For the text-containing cell, return its midpoint in [x, y] coordinate format. 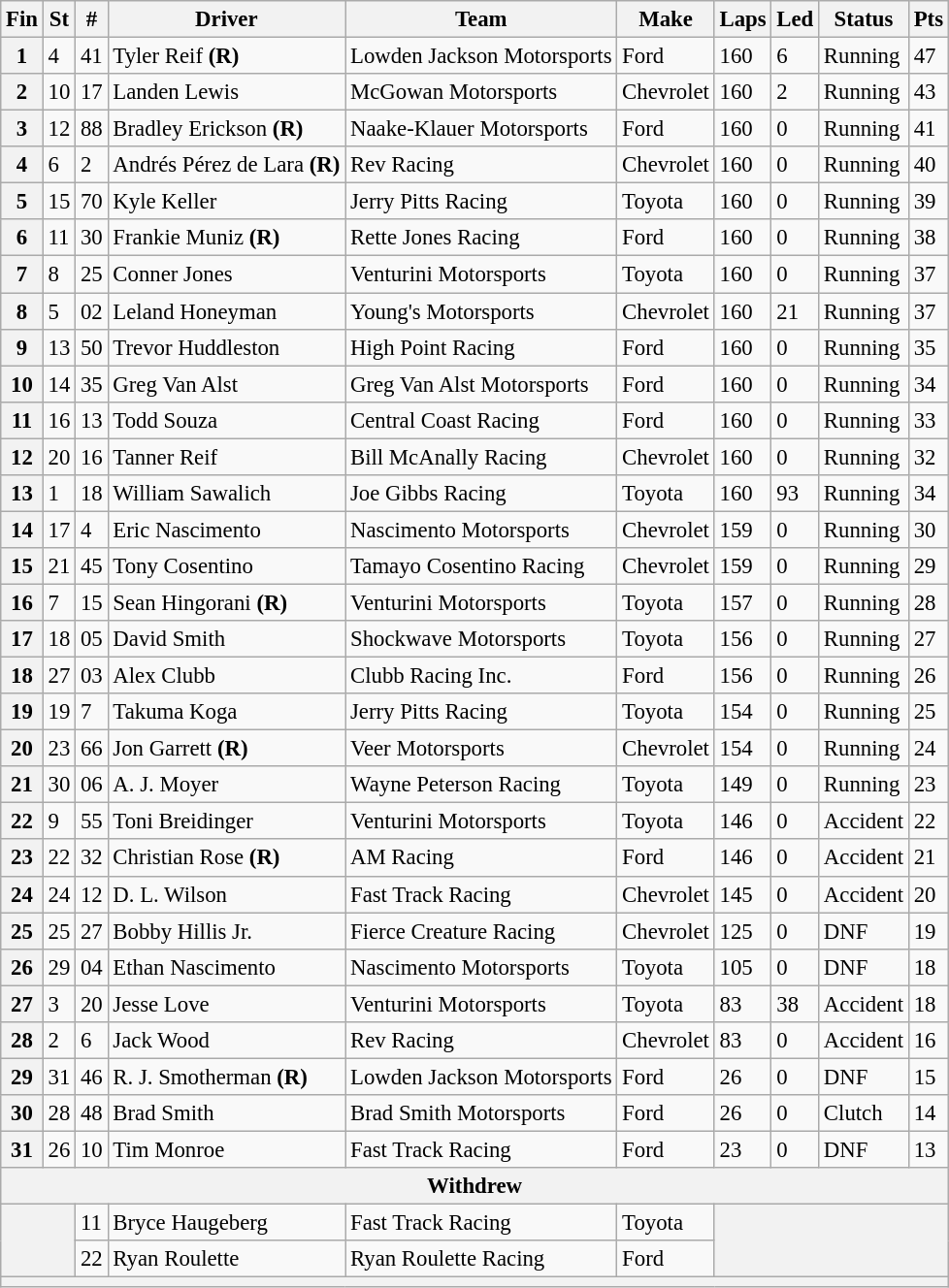
Tamayo Cosentino Racing [481, 566]
Wayne Peterson Racing [481, 785]
McGowan Motorsports [481, 92]
AM Racing [481, 858]
50 [91, 347]
Andrés Pérez de Lara (R) [227, 165]
145 [743, 894]
Bradley Erickson (R) [227, 129]
Toni Breidinger [227, 821]
Fin [22, 19]
Rette Jones Racing [481, 238]
Sean Hingorani (R) [227, 602]
03 [91, 676]
Kyle Keller [227, 202]
Tanner Reif [227, 457]
33 [928, 420]
Jon Garrett (R) [227, 749]
47 [928, 56]
04 [91, 967]
05 [91, 639]
Trevor Huddleston [227, 347]
43 [928, 92]
David Smith [227, 639]
Veer Motorsports [481, 749]
Driver [227, 19]
Ethan Nascimento [227, 967]
Ryan Roulette Racing [481, 1259]
149 [743, 785]
Fierce Creature Racing [481, 931]
Conner Jones [227, 274]
Central Coast Racing [481, 420]
157 [743, 602]
Todd Souza [227, 420]
Shockwave Motorsports [481, 639]
93 [796, 494]
Christian Rose (R) [227, 858]
Bryce Haugeberg [227, 1223]
Led [796, 19]
Greg Van Alst Motorsports [481, 384]
A. J. Moyer [227, 785]
Bobby Hillis Jr. [227, 931]
High Point Racing [481, 347]
Bill McAnally Racing [481, 457]
Naake-Klauer Motorsports [481, 129]
Brad Smith Motorsports [481, 1113]
70 [91, 202]
R. J. Smotherman (R) [227, 1077]
D. L. Wilson [227, 894]
Clubb Racing Inc. [481, 676]
06 [91, 785]
Clutch [864, 1113]
Tim Monroe [227, 1149]
66 [91, 749]
46 [91, 1077]
Withdrew [475, 1186]
Ryan Roulette [227, 1259]
William Sawalich [227, 494]
Joe Gibbs Racing [481, 494]
Leland Honeyman [227, 311]
02 [91, 311]
Team [481, 19]
Laps [743, 19]
40 [928, 165]
# [91, 19]
88 [91, 129]
Make [666, 19]
Alex Clubb [227, 676]
Greg Van Alst [227, 384]
Jack Wood [227, 1041]
55 [91, 821]
Pts [928, 19]
Takuma Koga [227, 712]
Frankie Muniz (R) [227, 238]
Eric Nascimento [227, 530]
Landen Lewis [227, 92]
48 [91, 1113]
Brad Smith [227, 1113]
Jesse Love [227, 1004]
Tyler Reif (R) [227, 56]
39 [928, 202]
St [58, 19]
Status [864, 19]
125 [743, 931]
Young's Motorsports [481, 311]
45 [91, 566]
Tony Cosentino [227, 566]
105 [743, 967]
